Extract the [x, y] coordinate from the center of the cell holding the provided text.  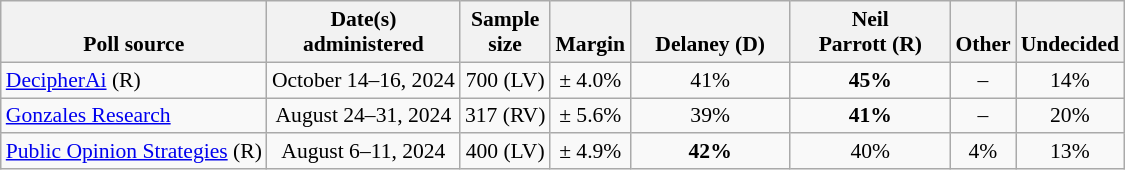
± 4.9% [590, 152]
39% [710, 116]
Public Opinion Strategies (R) [134, 152]
± 4.0% [590, 80]
45% [870, 80]
August 24–31, 2024 [364, 116]
Other [982, 32]
Date(s)administered [364, 32]
DecipherAi (R) [134, 80]
4% [982, 152]
20% [1070, 116]
317 (RV) [506, 116]
42% [710, 152]
NeilParrott (R) [870, 32]
Undecided [1070, 32]
40% [870, 152]
700 (LV) [506, 80]
Margin [590, 32]
14% [1070, 80]
13% [1070, 152]
Samplesize [506, 32]
Gonzales Research [134, 116]
August 6–11, 2024 [364, 152]
Poll source [134, 32]
October 14–16, 2024 [364, 80]
Delaney (D) [710, 32]
400 (LV) [506, 152]
± 5.6% [590, 116]
